Return (x, y) of the center of cell containing provided text 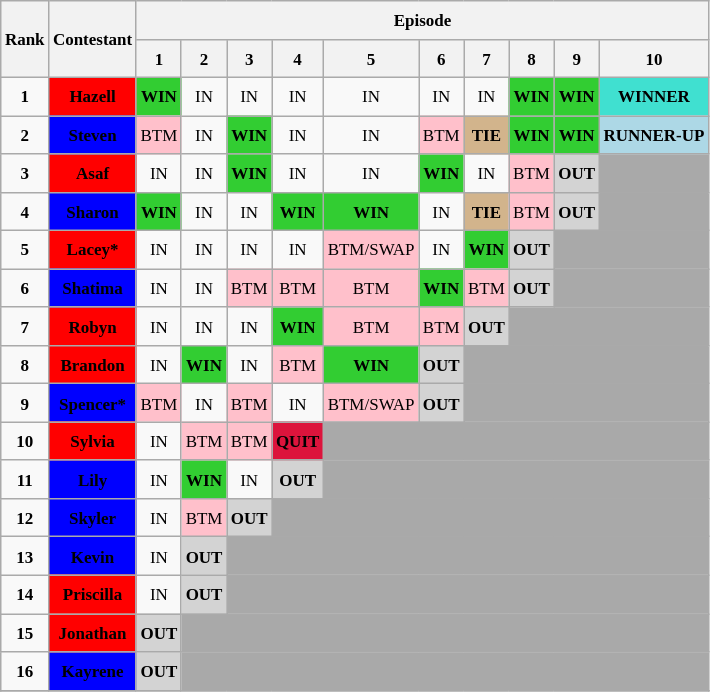
Contestant (93, 40)
16 (25, 671)
Steven (93, 135)
RUNNER-UP (654, 135)
QUIT (298, 441)
Sharon (93, 212)
Kayrene (93, 671)
Spencer* (93, 403)
Asaf (93, 173)
13 (25, 556)
Rank (25, 40)
Hazell (93, 97)
Sylvia (93, 441)
Jonathan (93, 633)
Lily (93, 480)
Lacey* (93, 250)
WINNER (654, 97)
Kevin (93, 556)
Shatima (93, 288)
12 (25, 518)
15 (25, 633)
Episode (422, 20)
Brandon (93, 365)
Skyler (93, 518)
11 (25, 480)
Priscilla (93, 595)
Robyn (93, 326)
14 (25, 595)
